Provide the [x, y] coordinate of the cell's center where the given text is located.  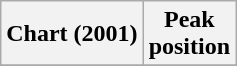
Chart (2001) [72, 34]
Peakposition [189, 34]
